Find where the given text appears and provide that cell's center as (x, y) coordinate. 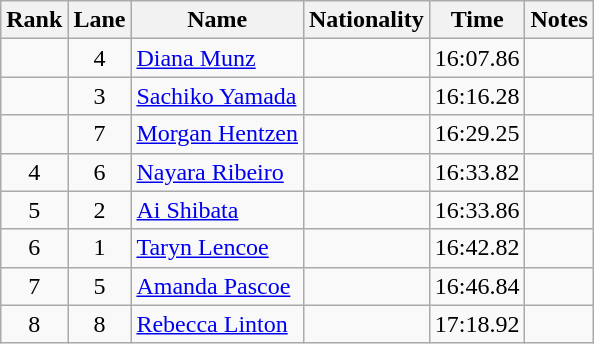
1 (100, 248)
16:07.86 (477, 58)
Time (477, 20)
16:16.28 (477, 96)
2 (100, 210)
Taryn Lencoe (218, 248)
Morgan Hentzen (218, 134)
Nayara Ribeiro (218, 172)
16:29.25 (477, 134)
Diana Munz (218, 58)
16:33.82 (477, 172)
3 (100, 96)
Lane (100, 20)
16:42.82 (477, 248)
Amanda Pascoe (218, 286)
Name (218, 20)
16:33.86 (477, 210)
16:46.84 (477, 286)
Rank (34, 20)
Rebecca Linton (218, 324)
Sachiko Yamada (218, 96)
17:18.92 (477, 324)
Notes (559, 20)
Ai Shibata (218, 210)
Nationality (366, 20)
